Search for the cell housing the specified text and yield its (X, Y) center coordinate. 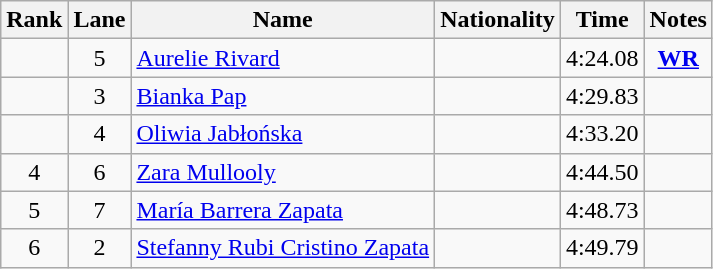
Lane (100, 20)
7 (100, 210)
3 (100, 96)
Rank (34, 20)
4:48.73 (602, 210)
Nationality (498, 20)
Aurelie Rivard (283, 58)
2 (100, 248)
Name (283, 20)
4:49.79 (602, 248)
María Barrera Zapata (283, 210)
Time (602, 20)
Notes (678, 20)
Zara Mullooly (283, 172)
4:44.50 (602, 172)
4:29.83 (602, 96)
Stefanny Rubi Cristino Zapata (283, 248)
WR (678, 58)
Oliwia Jabłońska (283, 134)
Bianka Pap (283, 96)
4:33.20 (602, 134)
4:24.08 (602, 58)
